Output the [x, y] coordinate of the center of the cell containing the given text.  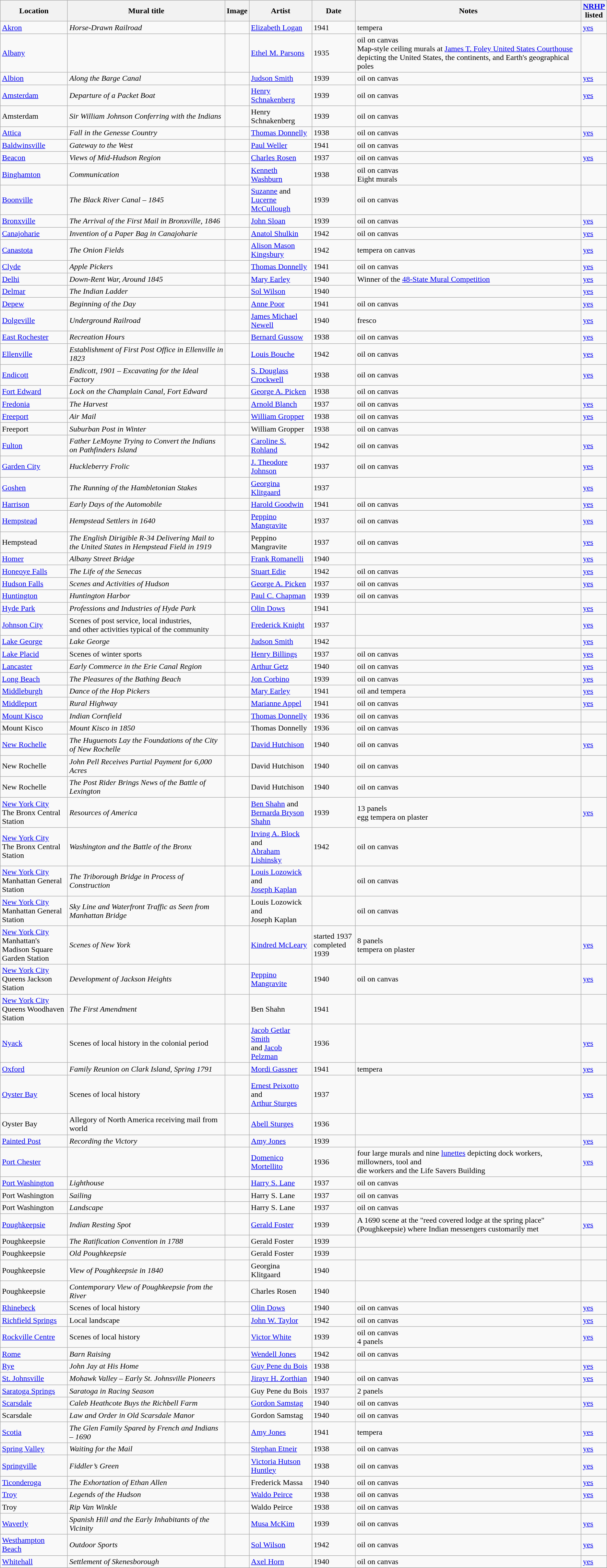
Along the Barge Canal [146, 78]
Painted Post [34, 1141]
Frederick Knight [281, 625]
Landscape [146, 1208]
Homer [34, 559]
New York CityQueens Jackson Station [34, 979]
Outdoor Sports [146, 1545]
Hempstead Settlers in 1640 [146, 521]
Professions and Industries of Hyde Park [146, 608]
Rip Van Winkle [146, 1507]
Waiting for the Mail [146, 1449]
The Exhortation of Ethan Allen [146, 1482]
Louis Bouche [281, 354]
Waverly [34, 1524]
Sky Line and Waterfront Traffic as Seen from Manhattan Bridge [146, 911]
Huckleberry Frolic [146, 466]
Baldwinsville [34, 145]
Kenneth Washburn [281, 174]
1935 [334, 53]
Spring Valley [34, 1449]
Anatol Shulkin [281, 233]
Nyack [34, 1043]
James Michael Newell [281, 320]
Scenes of winter sports [146, 654]
Marianne Appel [281, 703]
Establishment of First Post Office in Ellenville in 1823 [146, 354]
Stuart Edie [281, 571]
Sir William Johnson Conferring with the Indians [146, 116]
Resources of America [146, 813]
Akron [34, 28]
The Harvest [146, 404]
Image [237, 11]
Artist [281, 11]
Fall in the Genesse Country [146, 133]
Lake Placid [34, 654]
Anne Poor [281, 304]
The Post Rider Brings News of the Battle of Lexington [146, 787]
Invention of a Paper Bag in Canajoharie [146, 233]
Rural Highway [146, 703]
Saratoga in Racing Season [146, 1391]
Mural title [146, 11]
Huntington [34, 596]
started 1937completed 1939 [334, 945]
Canajoharie [34, 233]
The Onion Fields [146, 250]
Albion [34, 78]
Long Beach [34, 679]
Mordi Gassner [281, 1069]
Depew [34, 304]
Westhampton Beach [34, 1545]
The Indian Ladder [146, 291]
The Arrival of the First Mail in Bronxville, 1846 [146, 221]
Recording the Victory [146, 1141]
Barn Raising [146, 1354]
Hudson Falls [34, 584]
Fulton [34, 445]
Rye [34, 1366]
Caroline S. Rohland [281, 445]
John Sloan [281, 221]
four large murals and nine lunettes depicting dock workers, millowners, tool and die workers and the Life Savers Building [468, 1162]
St. Johnsville [34, 1378]
Huntington Harbor [146, 596]
Arnold Blanch [281, 404]
A 1690 scene at the "reed covered lodge at the spring place" (Poughkeepsie) where Indian messengers customarily met [468, 1224]
Beacon [34, 158]
Scenes of local history in the colonial period [146, 1043]
Law and Order in Old Scarsdale Manor [146, 1416]
Jirayr H. Zorthian [281, 1378]
Frank Romanelli [281, 559]
Suburban Post in Winter [146, 429]
Irving A. Block andAbraham Lishinsky [281, 847]
Beginning of the Day [146, 304]
NRHPlisted [594, 11]
Paul C. Chapman [281, 596]
Paul Weller [281, 145]
Johnson City [34, 625]
View of Poughkeepsie in 1840 [146, 1270]
Jacob Getlar Smith and Jacob Pelzman [281, 1043]
Mount Kisco in 1850 [146, 728]
Early Days of the Automobile [146, 505]
Suzanne and Lucerne McCullough [281, 200]
Rockville Centre [34, 1337]
oil and tempera [468, 691]
J. Theodore Johnson [281, 466]
oil on canvasEight murals [468, 174]
Family Reunion on Clark Island, Spring 1791 [146, 1069]
Old Poughkeepsie [146, 1253]
Goshen [34, 488]
Albany Street Bridge [146, 559]
Elizabeth Logan [281, 28]
Scenes and Activities of Hudson [146, 584]
tempera on canvas [468, 250]
Sailing [146, 1195]
Frederick Massa [281, 1482]
Indian Resting Spot [146, 1224]
Saratoga Springs [34, 1391]
Air Mail [146, 416]
Early Commerce in the Erie Canal Region [146, 666]
Views of Mid-Hudson Region [146, 158]
Port Chester [34, 1162]
Rome [34, 1354]
Fredonia [34, 404]
fresco [468, 320]
Wendell Jones [281, 1354]
Clyde [34, 267]
Richfield Springs [34, 1320]
Caleb Heathcote Buys the Richbell Farm [146, 1403]
Domenico Mortellito [281, 1162]
John Jay at His Home [146, 1366]
Scotia [34, 1432]
Scenes of post service, local industries, and other activities typical of the community [146, 625]
Axel Horn [281, 1562]
Ethel M. Parsons [281, 53]
Delhi [34, 279]
Indian Cornfield [146, 716]
Lighthouse [146, 1183]
The Triborough Bridge in Process of Construction [146, 881]
The Life of the Senecas [146, 571]
Alison Mason Kingsbury [281, 250]
8 panelstempera on plaster [468, 945]
The Pleasures of the Bathing Beach [146, 679]
Musa McKim [281, 1524]
Father LeMoyne Trying to Convert the Indians on Pathfinders Island [146, 445]
2 panels [468, 1391]
Ellenville [34, 354]
Middleburgh [34, 691]
Development of Jackson Heights [146, 979]
Kindred McLeary [281, 945]
Washington and the Battle of the Bronx [146, 847]
The Glen Family Spared by French and Indians – 1690 [146, 1432]
Lancaster [34, 666]
The Huguenots Lay the Foundations of the City of New Rochelle [146, 745]
Apple Pickers [146, 267]
The First Amendment [146, 1009]
Mohawk Valley – Early St. Johnsville Pioneers [146, 1378]
Middleport [34, 703]
Winner of the 48-State Mural Competition [468, 279]
Location [34, 11]
Bernard Gussow [281, 337]
Settlement of Skenesborough [146, 1562]
Local landscape [146, 1320]
The Running of the Hambletonian Stakes [146, 488]
Oxford [34, 1069]
Horse-Drawn Railroad [146, 28]
Arthur Getz [281, 666]
Contemporary View of Poughkeepsie from the River [146, 1291]
Jon Corbino [281, 679]
Legends of the Hudson [146, 1495]
Lock on the Champlain Canal, Fort Edward [146, 392]
Endicott [34, 375]
Henry Billings [281, 654]
Honeoye Falls [34, 571]
Stephan Etneir [281, 1449]
Ernest Peixotto and Arthur Sturges [281, 1094]
Bronxville [34, 221]
oil on canvas4 panels [468, 1337]
Spanish Hill and the Early Inhabitants of the Vicinity [146, 1524]
Communication [146, 174]
Allegory of North America receiving mail from world [146, 1124]
The Ratification Convention in 1788 [146, 1241]
The English Dirigible R-34 Delivering Mail to the United States in Hempstead Field in 1919 [146, 542]
John Pell Receives Partial Payment for 6,000 Acres [146, 766]
Rhinebeck [34, 1308]
Notes [468, 11]
Garden City [34, 466]
Abell Sturges [281, 1124]
Down-Rent War, Around 1845 [146, 279]
Victor White [281, 1337]
Recreation Hours [146, 337]
Dolgeville [34, 320]
Canastota [34, 250]
Fort Edward [34, 392]
Ben Shahn and Bernarda Bryson Shahn [281, 813]
Underground Railroad [146, 320]
The Black River Canal – 1845 [146, 200]
S. Douglass Crockwell [281, 375]
New York CityManhattan's Madison SquareGarden Station [34, 945]
East Rochester [34, 337]
Scenes of New York [146, 945]
Date [334, 11]
Albany [34, 53]
Binghamton [34, 174]
Springville [34, 1466]
Delmar [34, 291]
Harold Goodwin [281, 505]
Harrison [34, 505]
John W. Taylor [281, 1320]
Gateway to the West [146, 145]
Whitehall [34, 1562]
13 panels egg tempera on plaster [468, 813]
Dance of the Hop Pickers [146, 691]
Endicott, 1901 – Excavating for the Ideal Factory [146, 375]
New York CityQueens Woodhaven Station [34, 1009]
Fiddler’s Green [146, 1466]
Attica [34, 133]
Ticonderoga [34, 1482]
Departure of a Packet Boat [146, 95]
Hyde Park [34, 608]
Victoria Hutson Huntley [281, 1466]
Boonville [34, 200]
Ben Shahn [281, 1009]
